From the cell containing the given text, extract its center point as [X, Y] coordinate. 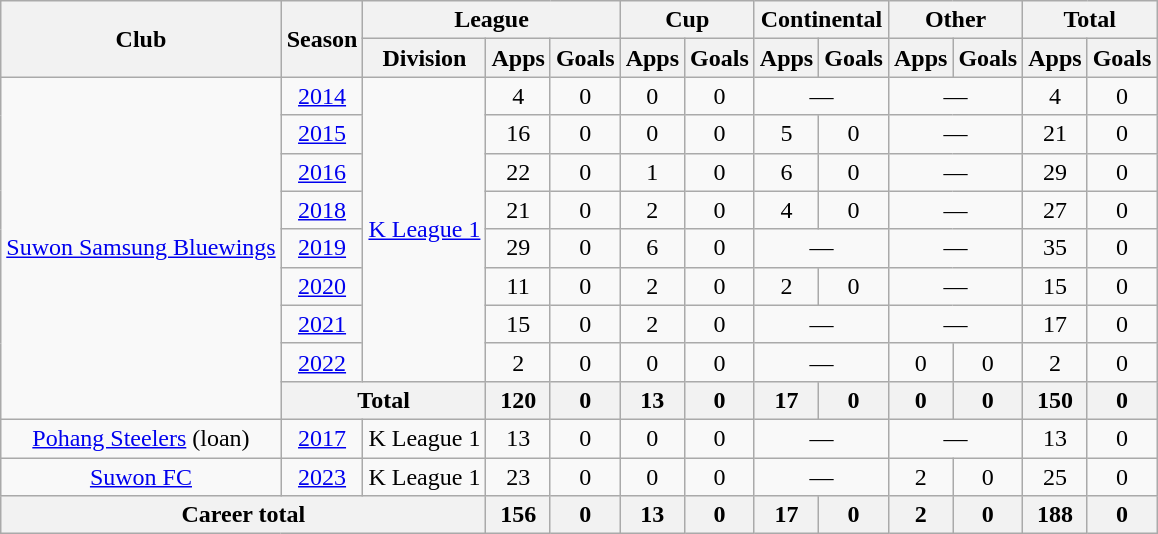
2019 [322, 248]
2022 [322, 362]
2016 [322, 172]
2014 [322, 96]
5 [786, 134]
25 [1055, 477]
2015 [322, 134]
Other [955, 20]
22 [518, 172]
27 [1055, 210]
Career total [244, 515]
2023 [322, 477]
Pohang Steelers (loan) [141, 438]
League [492, 20]
Cup [687, 20]
2018 [322, 210]
Continental [821, 20]
2017 [322, 438]
Suwon Samsung Bluewings [141, 248]
156 [518, 515]
Club [141, 39]
Division [424, 58]
2020 [322, 286]
150 [1055, 400]
2021 [322, 324]
120 [518, 400]
Season [322, 39]
188 [1055, 515]
23 [518, 477]
35 [1055, 248]
Suwon FC [141, 477]
11 [518, 286]
16 [518, 134]
1 [652, 172]
